Capture the cell that displays the provided text and extract its [x, y] central coordinate. 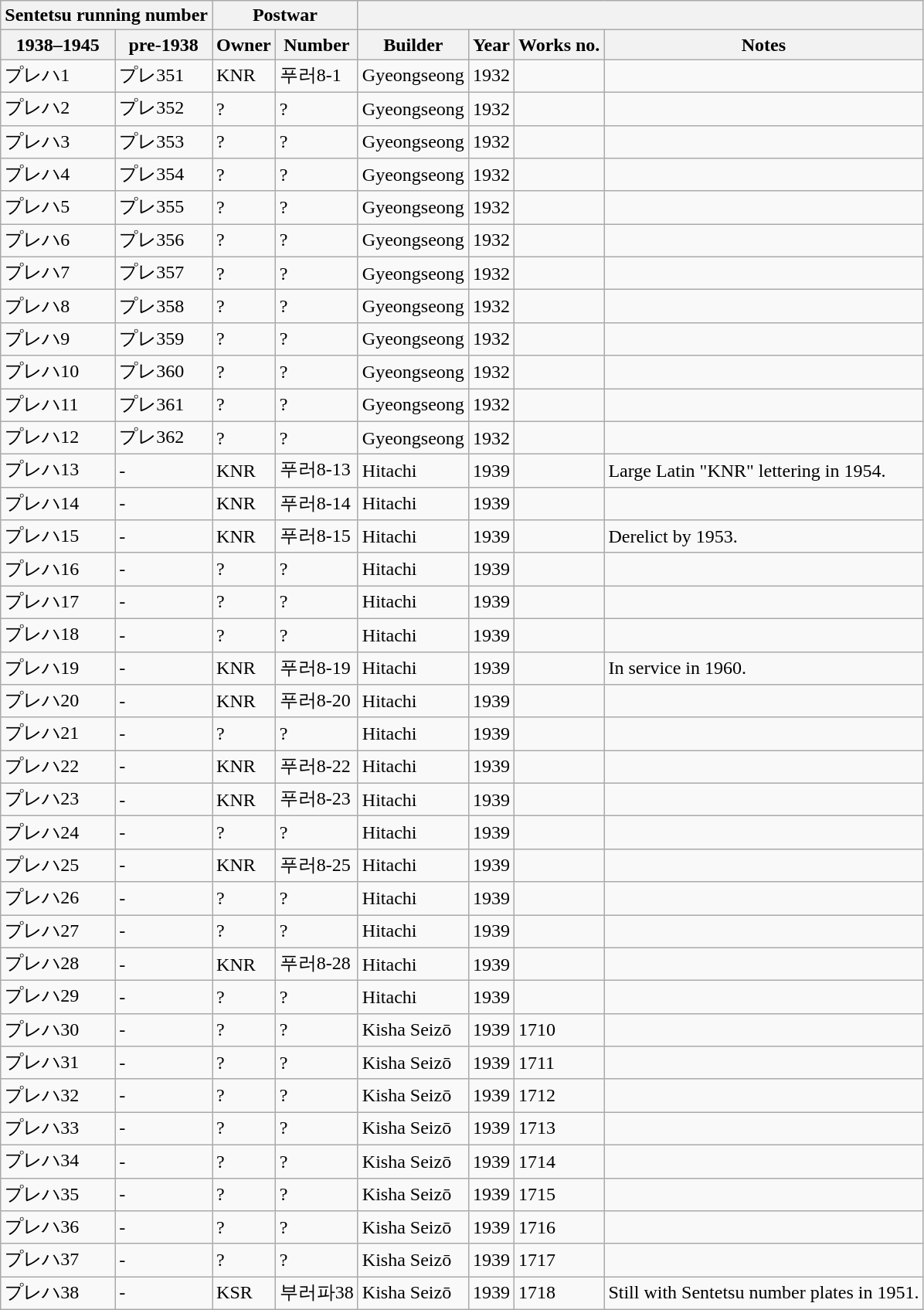
プレハ14 [58, 504]
プレハ1 [58, 76]
プレハ2 [58, 108]
푸러8-14 [317, 504]
プレハ18 [58, 635]
プレハ31 [58, 1063]
プレハ12 [58, 437]
1714 [559, 1161]
1711 [559, 1063]
プレ359 [164, 339]
プレ360 [164, 373]
プレハ33 [58, 1128]
プレハ15 [58, 536]
Large Latin "KNR" lettering in 1954. [763, 471]
プレハ26 [58, 898]
プレハ28 [58, 965]
プレハ7 [58, 274]
プレハ21 [58, 734]
プレハ8 [58, 306]
プレハ37 [58, 1260]
푸러8-20 [317, 702]
Still with Sentetsu number plates in 1951. [763, 1294]
プレハ10 [58, 373]
プレハ20 [58, 702]
プレハ19 [58, 668]
プレハ34 [58, 1161]
プレハ38 [58, 1294]
プレハ27 [58, 932]
プレ352 [164, 108]
1713 [559, 1128]
푸러8-19 [317, 668]
プレ358 [164, 306]
1710 [559, 1029]
プレハ4 [58, 175]
プレハ36 [58, 1227]
푸러8-23 [317, 799]
푸러8-28 [317, 965]
푸러8-1 [317, 76]
プレハ25 [58, 866]
プレ355 [164, 207]
プレハ11 [58, 405]
푸러8-25 [317, 866]
1715 [559, 1195]
Notes [763, 45]
Sentetsu running number [107, 15]
1938–1945 [58, 45]
푸러8-22 [317, 767]
プレハ5 [58, 207]
Owner [244, 45]
プレハ16 [58, 569]
プレ354 [164, 175]
プレ351 [164, 76]
プレ357 [164, 274]
プレハ6 [58, 241]
プレハ22 [58, 767]
1716 [559, 1227]
Year [491, 45]
プレハ3 [58, 142]
プレハ24 [58, 833]
プレハ13 [58, 471]
1718 [559, 1294]
Works no. [559, 45]
1717 [559, 1260]
プレハ9 [58, 339]
Postwar [286, 15]
プレハ35 [58, 1195]
プレハ23 [58, 799]
pre-1938 [164, 45]
푸러8-15 [317, 536]
Number [317, 45]
プレハ17 [58, 603]
プレハ29 [58, 997]
푸러8-13 [317, 471]
Derelict by 1953. [763, 536]
부러파38 [317, 1294]
Builder [413, 45]
プレ362 [164, 437]
プレハ30 [58, 1029]
In service in 1960. [763, 668]
プレハ32 [58, 1096]
プレ361 [164, 405]
プレ353 [164, 142]
1712 [559, 1096]
プレ356 [164, 241]
KSR [244, 1294]
